From the cell containing the given text, extract its center point as [X, Y] coordinate. 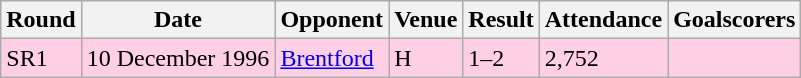
Venue [426, 20]
Opponent [332, 20]
Round [41, 20]
Brentford [332, 58]
1–2 [501, 58]
Goalscorers [734, 20]
H [426, 58]
SR1 [41, 58]
2,752 [603, 58]
Result [501, 20]
Attendance [603, 20]
Date [178, 20]
10 December 1996 [178, 58]
